Search for the cell housing the specified text and yield its (x, y) center coordinate. 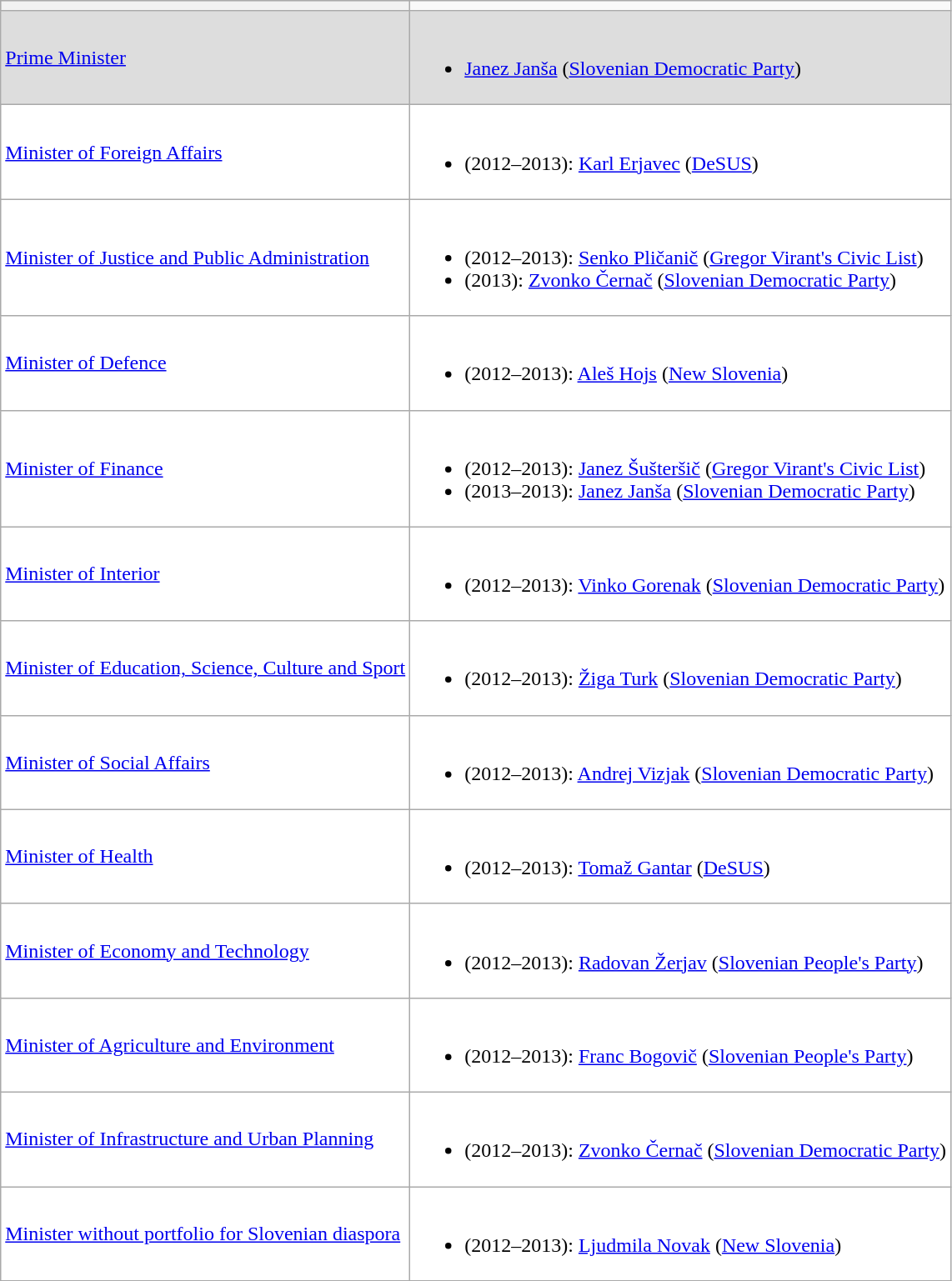
(2012–2013): Janez Šušteršič (Gregor Virant's Civic List)(2013–2013): Janez Janša (Slovenian Democratic Party) (680, 468)
(2012–2013): Karl Erjavec (DeSUS) (680, 152)
(2012–2013): Vinko Gorenak (Slovenian Democratic Party) (680, 573)
Minister of Defence (205, 363)
(2012–2013): Aleš Hojs (New Slovenia) (680, 363)
Minister of Economy and Technology (205, 950)
Minister of Infrastructure and Urban Planning (205, 1138)
(2012–2013): Radovan Žerjav (Slovenian People's Party) (680, 950)
(2012–2013): Franc Bogovič (Slovenian People's Party) (680, 1045)
Minister of Health (205, 857)
Minister of Finance (205, 468)
(2012–2013): Andrej Vizjak (Slovenian Democratic Party) (680, 762)
Minister of Interior (205, 573)
Minister without portfolio for Slovenian diaspora (205, 1233)
Minister of Foreign Affairs (205, 152)
Janez Janša (Slovenian Democratic Party) (680, 58)
(2012–2013): Ljudmila Novak (New Slovenia) (680, 1233)
Minister of Education, Science, Culture and Sport (205, 668)
(2012–2013): Žiga Turk (Slovenian Democratic Party) (680, 668)
(2012–2013): Senko Pličanič (Gregor Virant's Civic List)(2013): Zvonko Černač (Slovenian Democratic Party) (680, 258)
Prime Minister (205, 58)
Minister of Justice and Public Administration (205, 258)
Minister of Agriculture and Environment (205, 1045)
Minister of Social Affairs (205, 762)
(2012–2013): Zvonko Černač (Slovenian Democratic Party) (680, 1138)
(2012–2013): Tomaž Gantar (DeSUS) (680, 857)
